Determine the (X, Y) coordinate at the center of the cell enclosing the given text.  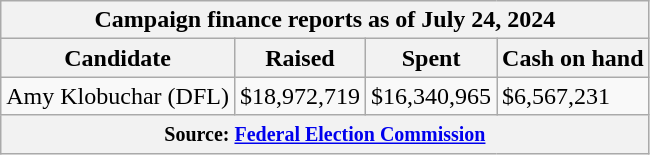
Amy Klobuchar (DFL) (118, 96)
Campaign finance reports as of July 24, 2024 (325, 20)
Cash on hand (573, 58)
Raised (300, 58)
$16,340,965 (432, 96)
Candidate (118, 58)
$6,567,231 (573, 96)
Source: Federal Election Commission (325, 134)
$18,972,719 (300, 96)
Spent (432, 58)
